Locate the cell with the specified text and output its [X, Y] center coordinate. 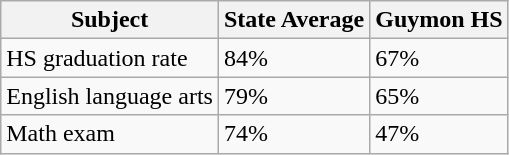
Guymon HS [439, 20]
84% [294, 58]
English language arts [110, 96]
74% [294, 134]
Math exam [110, 134]
State Average [294, 20]
65% [439, 96]
79% [294, 96]
67% [439, 58]
Subject [110, 20]
47% [439, 134]
HS graduation rate [110, 58]
